Identify which cell holds the provided text, then report its (X, Y) central coordinate. 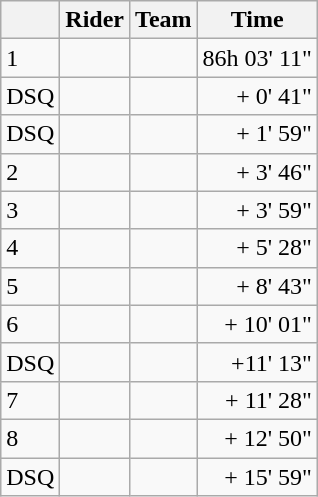
+ 10' 01" (257, 324)
Rider (95, 20)
+ 3' 59" (257, 210)
1 (30, 58)
+ 12' 50" (257, 438)
+ 5' 28" (257, 248)
2 (30, 172)
4 (30, 248)
3 (30, 210)
+ 8' 43" (257, 286)
Team (164, 20)
7 (30, 400)
8 (30, 438)
+ 1' 59" (257, 134)
Time (257, 20)
+ 3' 46" (257, 172)
+11' 13" (257, 362)
+ 11' 28" (257, 400)
6 (30, 324)
+ 0' 41" (257, 96)
+ 15' 59" (257, 477)
5 (30, 286)
86h 03' 11" (257, 58)
